Determine the (x, y) coordinate at the center of the cell enclosing the given text.  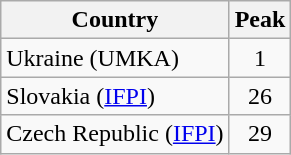
Slovakia (IFPI) (115, 96)
26 (260, 96)
Czech Republic (IFPI) (115, 134)
Country (115, 20)
1 (260, 58)
Peak (260, 20)
29 (260, 134)
Ukraine (UMKA) (115, 58)
